Locate the cell with the specified text and output its (X, Y) center coordinate. 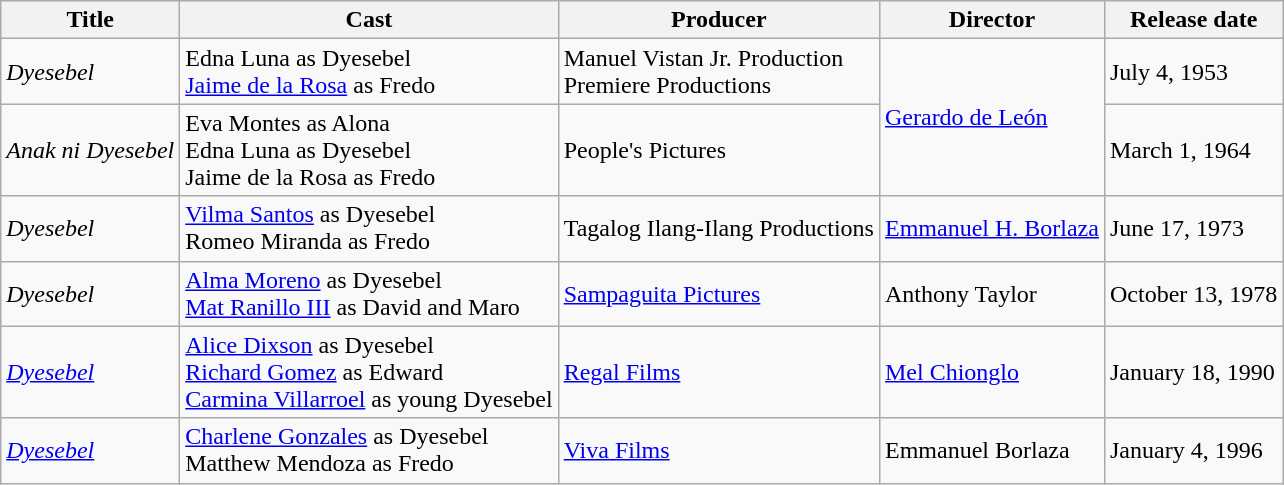
Sampaguita Pictures (718, 294)
Alma Moreno as DyesebelMat Ranillo III as David and Maro (369, 294)
Director (992, 20)
People's Pictures (718, 150)
June 17, 1973 (1193, 228)
Regal Films (718, 372)
Charlene Gonzales as DyesebelMatthew Mendoza as Fredo (369, 450)
January 18, 1990 (1193, 372)
Anthony Taylor (992, 294)
Gerardo de León (992, 118)
Release date (1193, 20)
Vilma Santos as DyesebelRomeo Miranda as Fredo (369, 228)
Producer (718, 20)
Alice Dixson as DyesebelRichard Gomez as EdwardCarmina Villarroel as young Dyesebel (369, 372)
Mel Chionglo (992, 372)
October 13, 1978 (1193, 294)
January 4, 1996 (1193, 450)
Emmanuel H. Borlaza (992, 228)
Viva Films (718, 450)
Eva Montes as AlonaEdna Luna as DyesebelJaime de la Rosa as Fredo (369, 150)
Anak ni Dyesebel (90, 150)
July 4, 1953 (1193, 72)
Title (90, 20)
Cast (369, 20)
Manuel Vistan Jr. ProductionPremiere Productions (718, 72)
Edna Luna as DyesebelJaime de la Rosa as Fredo (369, 72)
Emmanuel Borlaza (992, 450)
Tagalog Ilang-Ilang Productions (718, 228)
March 1, 1964 (1193, 150)
